Extract the [X, Y] coordinate from the center of the cell holding the provided text.  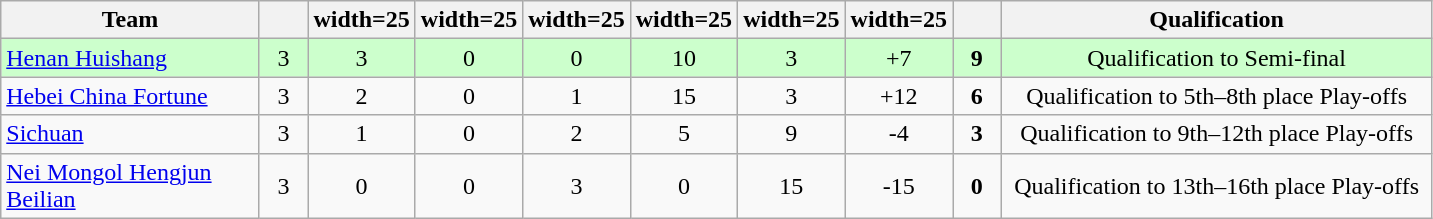
Sichuan [130, 134]
Qualification to 5th–8th place Play-offs [1216, 96]
Qualification [1216, 20]
Qualification to 13th–16th place Play-offs [1216, 186]
+7 [898, 58]
5 [684, 134]
-15 [898, 186]
+12 [898, 96]
6 [976, 96]
Team [130, 20]
-4 [898, 134]
10 [684, 58]
Nei Mongol Hengjun Beilian [130, 186]
Qualification to 9th–12th place Play-offs [1216, 134]
Henan Huishang [130, 58]
Qualification to Semi-final [1216, 58]
Hebei China Fortune [130, 96]
